Determine the (X, Y) coordinate at the center of the cell enclosing the given text.  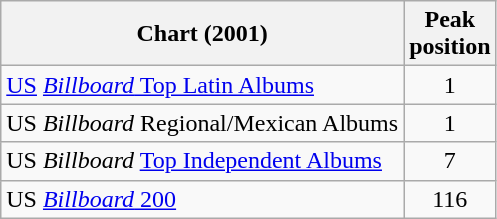
US Billboard Regional/Mexican Albums (202, 123)
Chart (2001) (202, 34)
7 (450, 161)
116 (450, 199)
Peakposition (450, 34)
US Billboard Top Independent Albums (202, 161)
US Billboard Top Latin Albums (202, 85)
US Billboard 200 (202, 199)
